Scan for the cell matching the given text and deliver its [X, Y] coordinate at center. 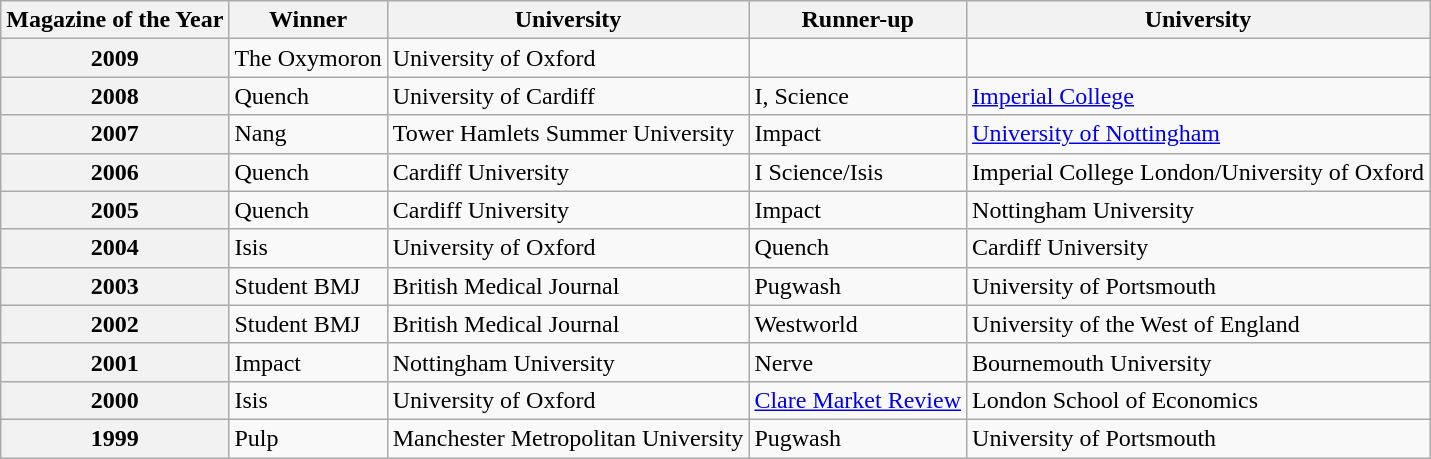
London School of Economics [1198, 400]
1999 [115, 438]
2001 [115, 362]
2006 [115, 172]
2003 [115, 286]
Runner-up [858, 20]
2000 [115, 400]
University of Cardiff [568, 96]
Magazine of the Year [115, 20]
Imperial College London/University of Oxford [1198, 172]
Pulp [308, 438]
University of the West of England [1198, 324]
Nerve [858, 362]
Manchester Metropolitan University [568, 438]
2002 [115, 324]
University of Nottingham [1198, 134]
Nang [308, 134]
Imperial College [1198, 96]
2008 [115, 96]
2005 [115, 210]
2007 [115, 134]
I, Science [858, 96]
Westworld [858, 324]
2004 [115, 248]
I Science/Isis [858, 172]
Tower Hamlets Summer University [568, 134]
2009 [115, 58]
Winner [308, 20]
Clare Market Review [858, 400]
The Oxymoron [308, 58]
Bournemouth University [1198, 362]
